Provide the [x, y] coordinate of the cell's center where the given text is located.  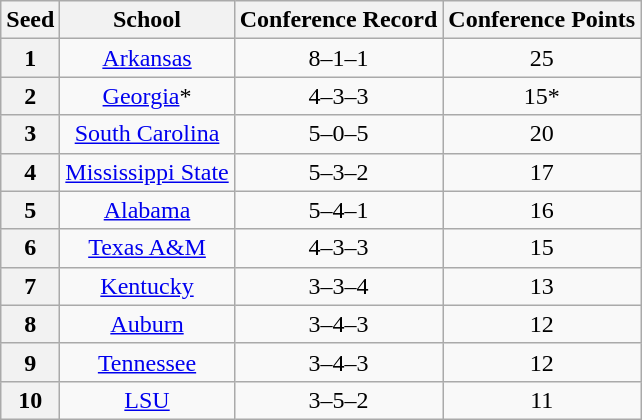
15 [542, 248]
4 [30, 172]
Texas A&M [147, 248]
Arkansas [147, 58]
3 [30, 134]
3–5–2 [338, 400]
16 [542, 210]
11 [542, 400]
Conference Points [542, 20]
3–3–4 [338, 286]
8–1–1 [338, 58]
5–4–1 [338, 210]
School [147, 20]
9 [30, 362]
5 [30, 210]
Georgia* [147, 96]
5–0–5 [338, 134]
5–3–2 [338, 172]
Alabama [147, 210]
25 [542, 58]
Seed [30, 20]
Auburn [147, 324]
17 [542, 172]
LSU [147, 400]
15* [542, 96]
20 [542, 134]
13 [542, 286]
7 [30, 286]
1 [30, 58]
Kentucky [147, 286]
Mississippi State [147, 172]
South Carolina [147, 134]
2 [30, 96]
8 [30, 324]
Tennessee [147, 362]
Conference Record [338, 20]
10 [30, 400]
6 [30, 248]
